Output the [X, Y] coordinate of the center of the cell containing the given text.  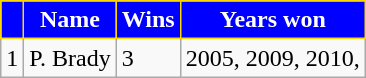
3 [148, 58]
Name [70, 20]
Wins [148, 20]
P. Brady [70, 58]
1 [12, 58]
Years won [272, 20]
2005, 2009, 2010, [272, 58]
